For the text-containing cell, return its midpoint in [x, y] coordinate format. 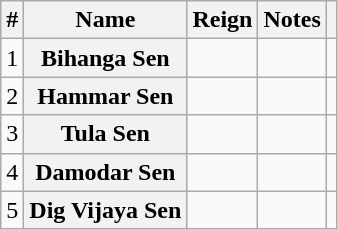
# [12, 20]
4 [12, 172]
1 [12, 58]
Hammar Sen [106, 96]
Dig Vijaya Sen [106, 210]
Damodar Sen [106, 172]
Reign [222, 20]
Notes [292, 20]
5 [12, 210]
Tula Sen [106, 134]
Bihanga Sen [106, 58]
3 [12, 134]
Name [106, 20]
2 [12, 96]
